Return the [X, Y] coordinate for the center point of the cell that contains the specified text.  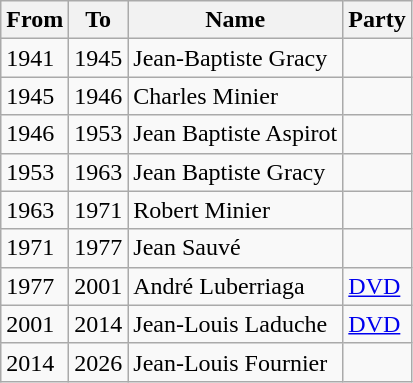
Charles Minier [236, 96]
Jean Baptiste Gracy [236, 172]
Jean-Louis Laduche [236, 324]
Robert Minier [236, 210]
Jean Sauvé [236, 248]
André Luberriaga [236, 286]
Jean-Baptiste Gracy [236, 58]
Jean Baptiste Aspirot [236, 134]
From [35, 20]
Jean-Louis Fournier [236, 362]
1941 [35, 58]
2026 [98, 362]
Party [377, 20]
Name [236, 20]
To [98, 20]
